Pinpoint the cell where the given text exists, returning its (x, y) midpoint coordinate. 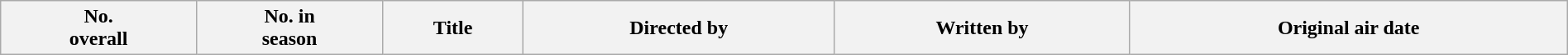
Written by (982, 28)
Directed by (678, 28)
Title (453, 28)
No. inseason (289, 28)
Original air date (1348, 28)
No.overall (99, 28)
